Scan for the cell matching the given text and deliver its [x, y] coordinate at center. 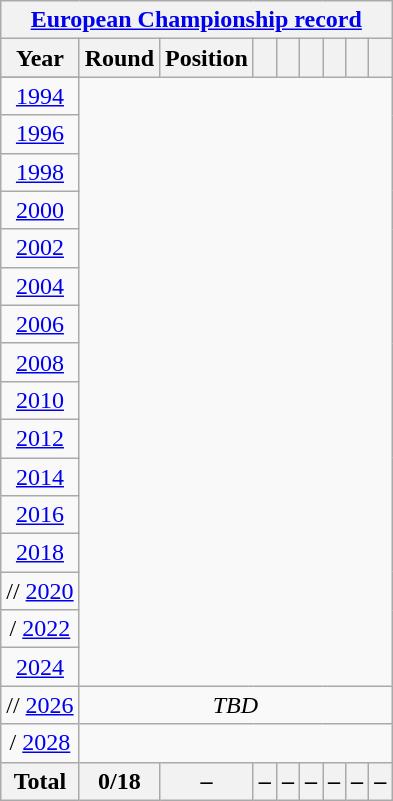
European Championship record [196, 20]
Year [40, 58]
1996 [40, 134]
2002 [40, 248]
TBD [236, 705]
2012 [40, 438]
// 2020 [40, 591]
/ 2028 [40, 743]
2016 [40, 515]
/ 2022 [40, 629]
2008 [40, 362]
2018 [40, 553]
1998 [40, 172]
2024 [40, 667]
2014 [40, 477]
1994 [40, 96]
2006 [40, 324]
Round [119, 58]
Total [40, 781]
Position [207, 58]
0/18 [119, 781]
2004 [40, 286]
2010 [40, 400]
// 2026 [40, 705]
2000 [40, 210]
